Pinpoint the cell where the given text exists, returning its (x, y) midpoint coordinate. 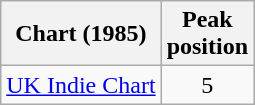
5 (207, 85)
Chart (1985) (81, 34)
UK Indie Chart (81, 85)
Peakposition (207, 34)
